Extract the [X, Y] coordinate from the center of the cell holding the provided text.  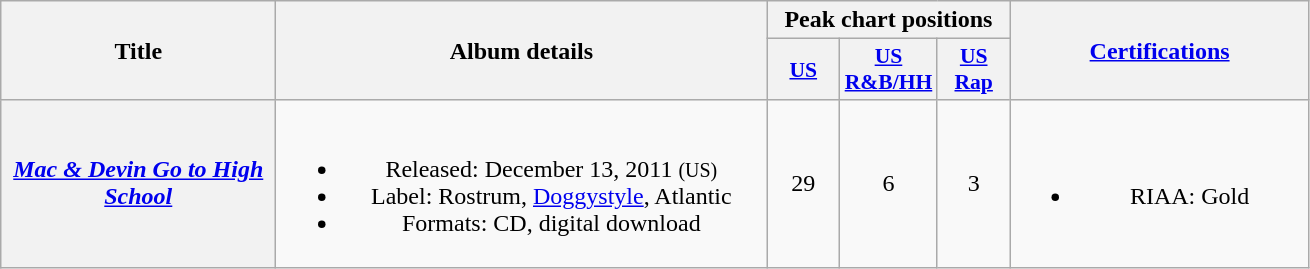
USR&B/HH [889, 70]
Album details [522, 50]
Mac & Devin Go to High School [138, 184]
RIAA: Gold [1160, 184]
USRap [974, 70]
3 [974, 184]
29 [804, 184]
US [804, 70]
Title [138, 50]
6 [889, 184]
Released: December 13, 2011 (US)Label: Rostrum, Doggystyle, AtlanticFormats: CD, digital download [522, 184]
Peak chart positions [888, 20]
Certifications [1160, 50]
